For the text-containing cell, return its midpoint in [x, y] coordinate format. 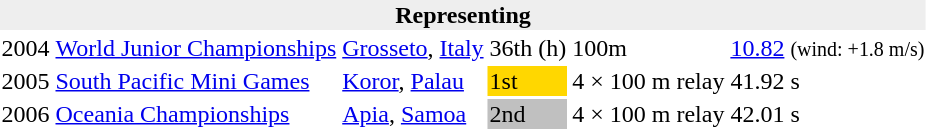
2nd [528, 114]
Representing [463, 15]
Oceania Championships [196, 114]
42.01 s [828, 114]
2004 [26, 48]
Apia, Samoa [413, 114]
Koror, Palau [413, 81]
36th (h) [528, 48]
100m [648, 48]
10.82 (wind: +1.8 m/s) [828, 48]
South Pacific Mini Games [196, 81]
World Junior Championships [196, 48]
2006 [26, 114]
Grosseto, Italy [413, 48]
2005 [26, 81]
1st [528, 81]
41.92 s [828, 81]
